Locate the cell with the specified text and output its (X, Y) center coordinate. 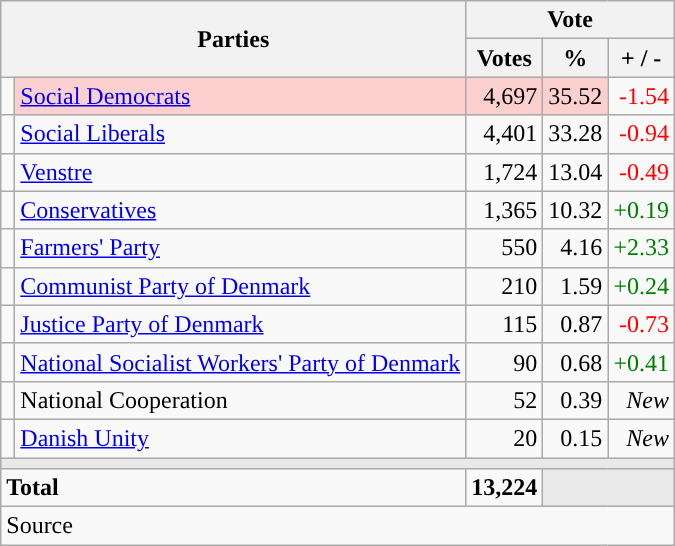
0.15 (576, 438)
-0.49 (642, 172)
Total (234, 488)
210 (504, 286)
4.16 (576, 248)
0.68 (576, 362)
0.87 (576, 324)
Source (338, 526)
% (576, 58)
Farmers' Party (240, 248)
1,724 (504, 172)
Communist Party of Denmark (240, 286)
13.04 (576, 172)
1,365 (504, 210)
90 (504, 362)
+0.41 (642, 362)
+0.19 (642, 210)
115 (504, 324)
Votes (504, 58)
-0.73 (642, 324)
52 (504, 400)
1.59 (576, 286)
Justice Party of Denmark (240, 324)
35.52 (576, 96)
Social Democrats (240, 96)
+0.24 (642, 286)
-0.94 (642, 134)
Danish Unity (240, 438)
Conservatives (240, 210)
4,401 (504, 134)
4,697 (504, 96)
National Socialist Workers' Party of Denmark (240, 362)
20 (504, 438)
0.39 (576, 400)
-1.54 (642, 96)
+2.33 (642, 248)
Social Liberals (240, 134)
33.28 (576, 134)
10.32 (576, 210)
Vote (570, 20)
13,224 (504, 488)
Parties (234, 39)
Venstre (240, 172)
+ / - (642, 58)
550 (504, 248)
National Cooperation (240, 400)
